Determine the [x, y] coordinate at the center of the cell enclosing the given text.  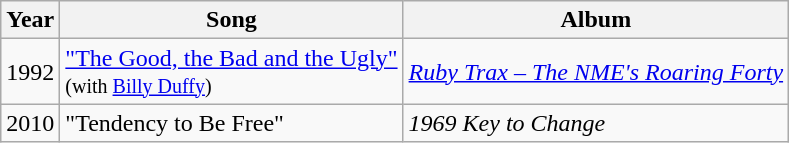
"The Good, the Bad and the Ugly"(with Billy Duffy) [232, 72]
"Tendency to Be Free" [232, 123]
1992 [30, 72]
Song [232, 20]
Year [30, 20]
2010 [30, 123]
Ruby Trax – The NME's Roaring Forty [596, 72]
1969 Key to Change [596, 123]
Album [596, 20]
